Output the [x, y] coordinate of the center of the cell containing the given text.  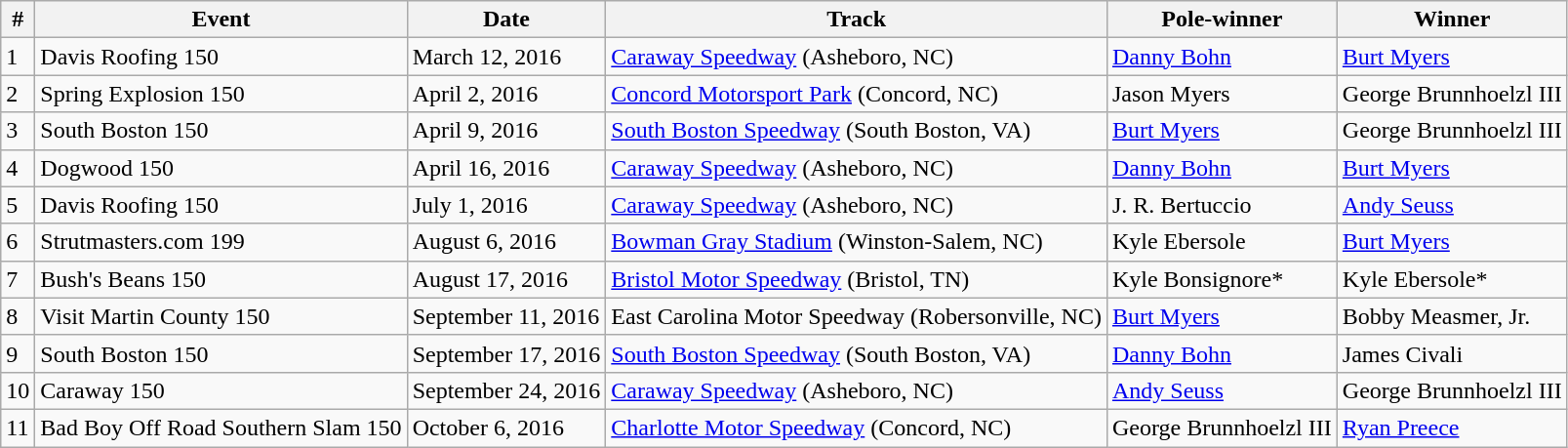
Bush's Beans 150 [221, 279]
Ryan Preece [1452, 428]
7 [18, 279]
10 [18, 390]
8 [18, 316]
Charlotte Motor Speedway (Concord, NC) [857, 428]
Spring Explosion 150 [221, 94]
11 [18, 428]
Kyle Ebersole* [1452, 279]
5 [18, 205]
Bristol Motor Speedway (Bristol, TN) [857, 279]
Kyle Ebersole [1222, 242]
September 11, 2016 [506, 316]
4 [18, 168]
Winner [1452, 20]
# [18, 20]
September 24, 2016 [506, 390]
2 [18, 94]
James Civali [1452, 353]
July 1, 2016 [506, 205]
September 17, 2016 [506, 353]
Track [857, 20]
April 2, 2016 [506, 94]
Bad Boy Off Road Southern Slam 150 [221, 428]
9 [18, 353]
Pole-winner [1222, 20]
Concord Motorsport Park (Concord, NC) [857, 94]
Bobby Measmer, Jr. [1452, 316]
Visit Martin County 150 [221, 316]
April 9, 2016 [506, 131]
Jason Myers [1222, 94]
Strutmasters.com 199 [221, 242]
Dogwood 150 [221, 168]
August 17, 2016 [506, 279]
1 [18, 57]
Event [221, 20]
April 16, 2016 [506, 168]
Kyle Bonsignore* [1222, 279]
August 6, 2016 [506, 242]
Date [506, 20]
6 [18, 242]
East Carolina Motor Speedway (Robersonville, NC) [857, 316]
March 12, 2016 [506, 57]
Caraway 150 [221, 390]
3 [18, 131]
J. R. Bertuccio [1222, 205]
October 6, 2016 [506, 428]
Bowman Gray Stadium (Winston-Salem, NC) [857, 242]
